Pinpoint the cell where the given text exists, returning its [x, y] midpoint coordinate. 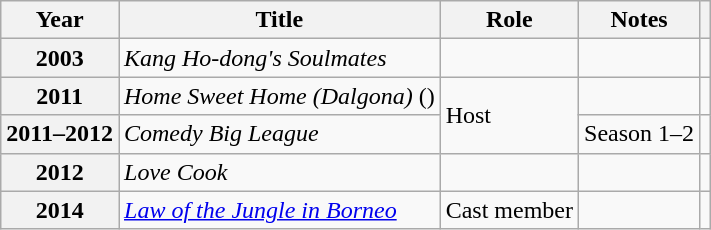
2014 [60, 210]
Notes [640, 20]
Home Sweet Home (Dalgona) () [279, 96]
2011 [60, 96]
2011–2012 [60, 134]
Season 1–2 [640, 134]
2003 [60, 58]
Cast member [509, 210]
Law of the Jungle in Borneo [279, 210]
Title [279, 20]
Comedy Big League [279, 134]
2012 [60, 172]
Love Cook [279, 172]
Role [509, 20]
Host [509, 115]
Kang Ho-dong's Soulmates [279, 58]
Year [60, 20]
